Provide the [X, Y] coordinate of the cell's center where the given text is located.  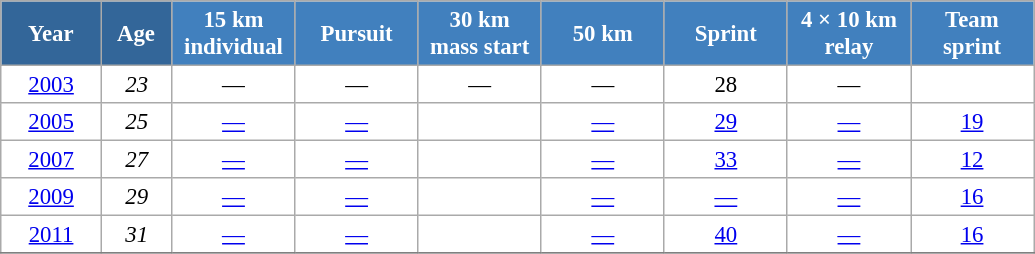
19 [972, 122]
Year [52, 34]
25 [136, 122]
4 × 10 km relay [848, 34]
Sprint [726, 34]
Team sprint [972, 34]
2007 [52, 160]
23 [136, 85]
2003 [52, 85]
30 km mass start [480, 34]
15 km individual [234, 34]
2009 [52, 197]
50 km [602, 34]
2005 [52, 122]
2011 [52, 235]
Pursuit [356, 34]
31 [136, 235]
33 [726, 160]
28 [726, 85]
40 [726, 235]
12 [972, 160]
Age [136, 34]
27 [136, 160]
